Scan for the cell matching the given text and deliver its [X, Y] coordinate at center. 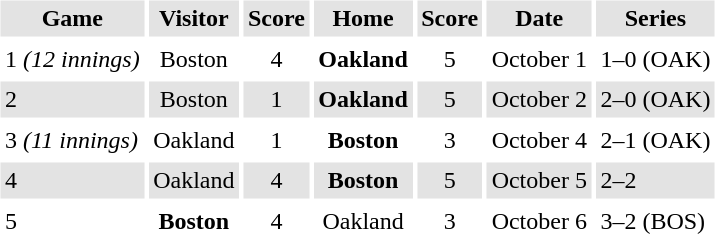
3 [450, 140]
1–0 (OAK) [656, 59]
2 [72, 100]
2–1 (OAK) [656, 140]
Series [656, 18]
Visitor [194, 18]
Game [72, 18]
October 2 [539, 100]
Date [539, 18]
3 (11 innings) [72, 140]
2–2 [656, 180]
Home [363, 18]
October 5 [539, 180]
1 (12 innings) [72, 59]
October 4 [539, 140]
2–0 (OAK) [656, 100]
October 1 [539, 59]
